Output the (x, y) coordinate of the center of the cell containing the given text.  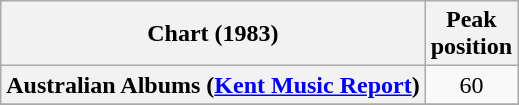
Chart (1983) (213, 34)
Peakposition (471, 34)
Australian Albums (Kent Music Report) (213, 85)
60 (471, 85)
